From the cell containing the given text, extract its center point as [x, y] coordinate. 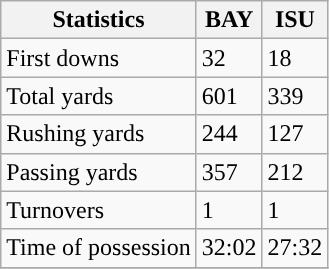
32:02 [229, 248]
18 [295, 58]
Turnovers [99, 210]
212 [295, 172]
32 [229, 58]
BAY [229, 20]
Time of possession [99, 248]
127 [295, 134]
Total yards [99, 96]
ISU [295, 20]
357 [229, 172]
27:32 [295, 248]
601 [229, 96]
244 [229, 134]
First downs [99, 58]
Passing yards [99, 172]
Rushing yards [99, 134]
Statistics [99, 20]
339 [295, 96]
